Locate the cell with the specified text and output its (X, Y) center coordinate. 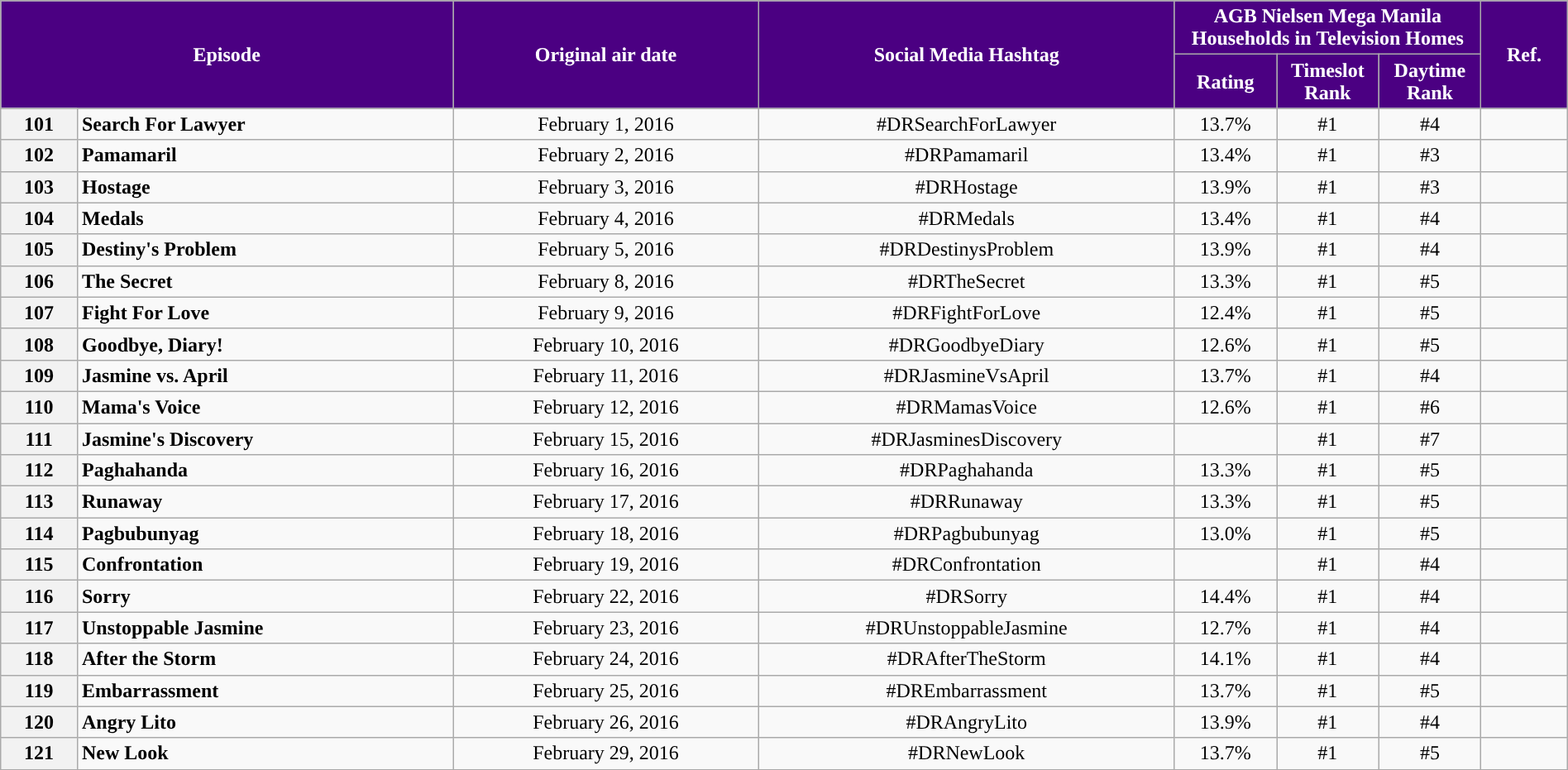
AGB Nielsen Mega Manila Households in Television Homes (1328, 28)
113 (40, 502)
#DRJasminesDiscovery (966, 439)
Episode (227, 55)
Search For Lawyer (265, 124)
Runaway (265, 502)
February 25, 2016 (606, 691)
#7 (1430, 439)
#DRTheSecret (966, 281)
106 (40, 281)
Mama's Voice (265, 407)
Rating (1226, 81)
#DRNewLook (966, 753)
Destiny's Problem (265, 250)
105 (40, 250)
February 19, 2016 (606, 565)
#DRSorry (966, 596)
#DRUnstoppableJasmine (966, 628)
#DRMamasVoice (966, 407)
115 (40, 565)
February 3, 2016 (606, 187)
Hostage (265, 187)
#DRAfterTheStorm (966, 659)
108 (40, 344)
Daytime Rank (1430, 81)
Timeslot Rank (1328, 81)
#DRPaghahanda (966, 471)
#6 (1430, 407)
107 (40, 313)
February 2, 2016 (606, 155)
#DRSearchForLawyer (966, 124)
Pagbubunyag (265, 533)
14.1% (1226, 659)
109 (40, 375)
12.4% (1226, 313)
#DREmbarrassment (966, 691)
February 5, 2016 (606, 250)
120 (40, 722)
121 (40, 753)
Ref. (1525, 55)
Fight For Love (265, 313)
February 4, 2016 (606, 218)
February 18, 2016 (606, 533)
#DRFightForLove (966, 313)
#DRMedals (966, 218)
111 (40, 439)
Original air date (606, 55)
February 24, 2016 (606, 659)
Jasmine vs. April (265, 375)
February 22, 2016 (606, 596)
112 (40, 471)
101 (40, 124)
#DRJasmineVsApril (966, 375)
#DRAngryLito (966, 722)
Medals (265, 218)
118 (40, 659)
#DRHostage (966, 187)
February 11, 2016 (606, 375)
Social Media Hashtag (966, 55)
104 (40, 218)
114 (40, 533)
103 (40, 187)
110 (40, 407)
Pamamaril (265, 155)
#DRConfrontation (966, 565)
Angry Lito (265, 722)
February 10, 2016 (606, 344)
14.4% (1226, 596)
February 17, 2016 (606, 502)
#DRGoodbyeDiary (966, 344)
New Look (265, 753)
Confrontation (265, 565)
Sorry (265, 596)
February 1, 2016 (606, 124)
13.0% (1226, 533)
The Secret (265, 281)
Jasmine's Discovery (265, 439)
February 8, 2016 (606, 281)
#DRRunaway (966, 502)
119 (40, 691)
After the Storm (265, 659)
February 15, 2016 (606, 439)
#DRDestinysProblem (966, 250)
Goodbye, Diary! (265, 344)
#DRPamamaril (966, 155)
February 16, 2016 (606, 471)
12.7% (1226, 628)
#DRPagbubunyag (966, 533)
February 26, 2016 (606, 722)
February 9, 2016 (606, 313)
Paghahanda (265, 471)
February 23, 2016 (606, 628)
February 12, 2016 (606, 407)
102 (40, 155)
117 (40, 628)
116 (40, 596)
February 29, 2016 (606, 753)
Embarrassment (265, 691)
Unstoppable Jasmine (265, 628)
